Output the [x, y] coordinate of the center of the cell containing the given text.  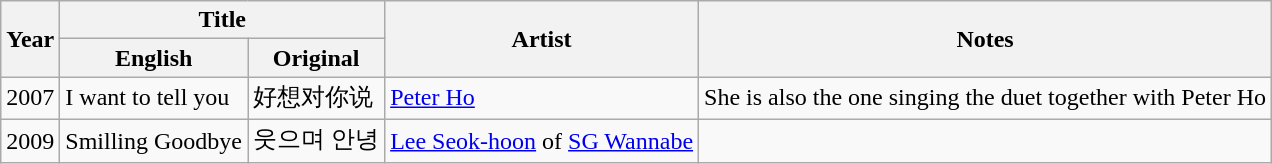
Title [222, 20]
Original [316, 58]
Artist [542, 39]
I want to tell you [154, 98]
2009 [30, 140]
Lee Seok-hoon of SG Wannabe [542, 140]
2007 [30, 98]
好想对你说 [316, 98]
She is also the one singing the duet together with Peter Ho [986, 98]
Peter Ho [542, 98]
웃으며 안녕 [316, 140]
Smilling Goodbye [154, 140]
Notes [986, 39]
English [154, 58]
Year [30, 39]
